Pinpoint the cell where the given text exists, returning its [X, Y] midpoint coordinate. 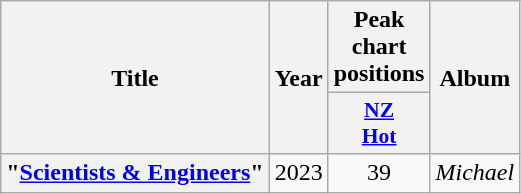
Peak chart positions [379, 47]
2023 [298, 173]
Michael [475, 173]
Title [135, 78]
NZHot [379, 124]
"Scientists & Engineers" [135, 173]
Album [475, 78]
39 [379, 173]
Year [298, 78]
